Determine the [x, y] coordinate at the center of the cell enclosing the given text.  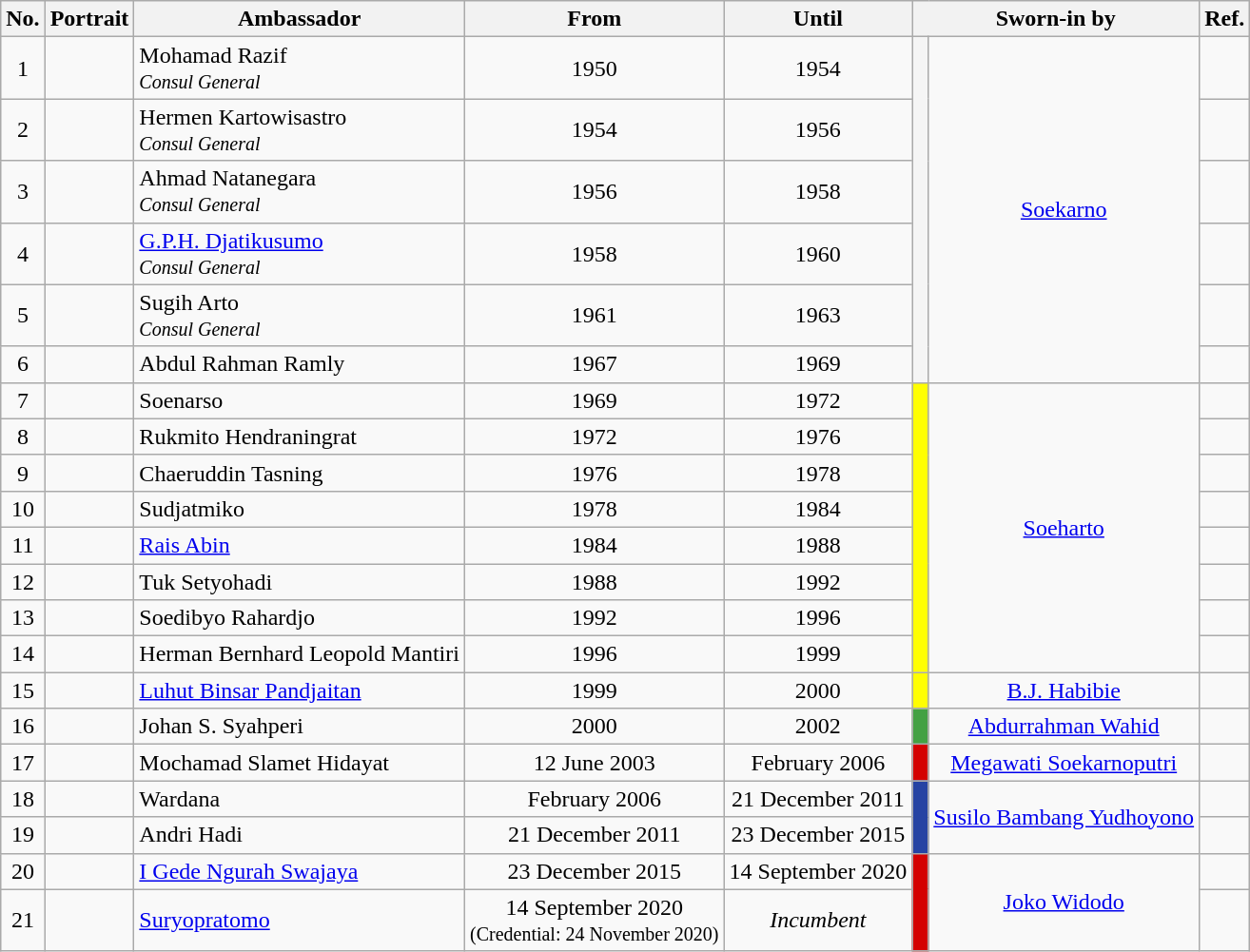
1 [23, 68]
Mochamad Slamet Hidayat [300, 763]
Rukmito Hendraningrat [300, 437]
1967 [594, 364]
Until [818, 19]
Wardana [300, 799]
Ref. [1225, 19]
Suryopratomo [300, 921]
Abdurrahman Wahid [1064, 727]
12 June 2003 [594, 763]
Rais Abin [300, 545]
I Gede Ngurah Swajaya [300, 871]
16 [23, 727]
Soedibyo Rahardjo [300, 618]
Hermen KartowisastroConsul General [300, 129]
7 [23, 400]
Soeharto [1064, 527]
1960 [818, 253]
Ambassador [300, 19]
G.P.H. DjatikusumoConsul General [300, 253]
2 [23, 129]
14 September 2020(Credential: 24 November 2020) [594, 921]
Soekarno [1064, 209]
Sudjatmiko [300, 509]
Herman Bernhard Leopold Mantiri [300, 654]
Incumbent [818, 921]
14 [23, 654]
17 [23, 763]
6 [23, 364]
Sworn-in by [1056, 19]
2002 [818, 727]
20 [23, 871]
Luhut Binsar Pandjaitan [300, 690]
18 [23, 799]
No. [23, 19]
13 [23, 618]
Megawati Soekarnoputri [1064, 763]
19 [23, 835]
Mohamad RazifConsul General [300, 68]
Chaeruddin Tasning [300, 473]
10 [23, 509]
5 [23, 316]
Andri Hadi [300, 835]
Tuk Setyohadi [300, 581]
Abdul Rahman Ramly [300, 364]
Joko Widodo [1064, 902]
15 [23, 690]
Soenarso [300, 400]
Sugih ArtoConsul General [300, 316]
Ahmad NatanegaraConsul General [300, 192]
B.J. Habibie [1064, 690]
Portrait [89, 19]
11 [23, 545]
9 [23, 473]
8 [23, 437]
From [594, 19]
3 [23, 192]
1963 [818, 316]
1950 [594, 68]
14 September 2020 [818, 871]
12 [23, 581]
Johan S. Syahperi [300, 727]
1961 [594, 316]
21 [23, 921]
Susilo Bambang Yudhoyono [1064, 817]
4 [23, 253]
